Return the (x, y) coordinate for the center point of the cell that contains the specified text.  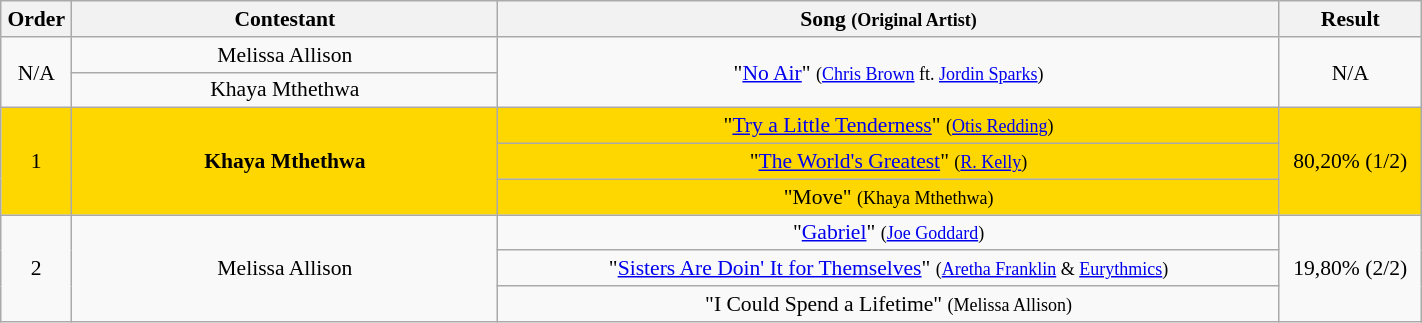
80,20% (1/2) (1350, 162)
Song (Original Artist) (888, 19)
"Try a Little Tenderness" (Otis Redding) (888, 126)
"No Air" (Chris Brown ft. Jordin Sparks) (888, 72)
19,80% (2/2) (1350, 268)
1 (36, 162)
2 (36, 268)
Order (36, 19)
"I Could Spend a Lifetime" (Melissa Allison) (888, 304)
Result (1350, 19)
"Gabriel" (Joe Goddard) (888, 233)
"The World's Greatest" (R. Kelly) (888, 162)
"Sisters Are Doin' It for Themselves" (Aretha Franklin & Eurythmics) (888, 269)
"Move" (Khaya Mthethwa) (888, 197)
Contestant (285, 19)
